Capture the cell that displays the provided text and extract its [x, y] central coordinate. 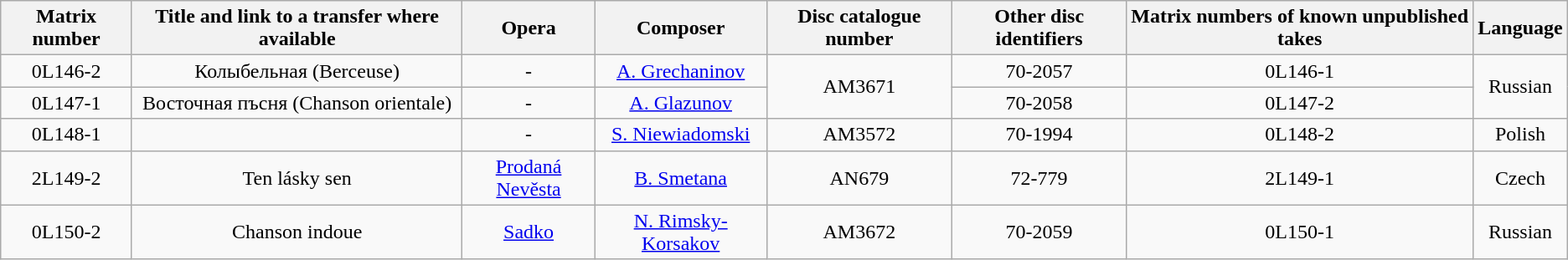
N. Rimsky-Korsakov [680, 232]
Title and link to a transfer where available [297, 28]
0L148-1 [67, 135]
0L148-2 [1300, 135]
AM3672 [859, 232]
0L146-1 [1300, 71]
Колыбельная (Berceuse) [297, 71]
0L147-1 [67, 103]
AN679 [859, 177]
Disc catalogue number [859, 28]
72-779 [1039, 177]
2L149-1 [1300, 177]
70-2057 [1039, 71]
0L146-2 [67, 71]
Czech [1521, 177]
2L149-2 [67, 177]
70-1994 [1039, 135]
Composer [680, 28]
A. Grechaninov [680, 71]
0L150-2 [67, 232]
Sadko [529, 232]
Ten lásky sen [297, 177]
A. Glazunov [680, 103]
Chanson indoue [297, 232]
Opera [529, 28]
B. Smetana [680, 177]
70-2059 [1039, 232]
0L147-2 [1300, 103]
Восточная пъсня (Chanson orientale) [297, 103]
Prodaná Nevěsta [529, 177]
Matrix numbers of known unpublished takes [1300, 28]
70-2058 [1039, 103]
0L150-1 [1300, 232]
S. Niewiadomski [680, 135]
Matrix number [67, 28]
AM3572 [859, 135]
Language [1521, 28]
AM3671 [859, 87]
Polish [1521, 135]
Other disc identifiers [1039, 28]
